Determine the [X, Y] coordinate at the center of the cell enclosing the given text.  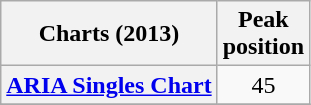
ARIA Singles Chart [109, 85]
Charts (2013) [109, 34]
Peakposition [263, 34]
45 [263, 85]
